For the text-containing cell, return its midpoint in (x, y) coordinate format. 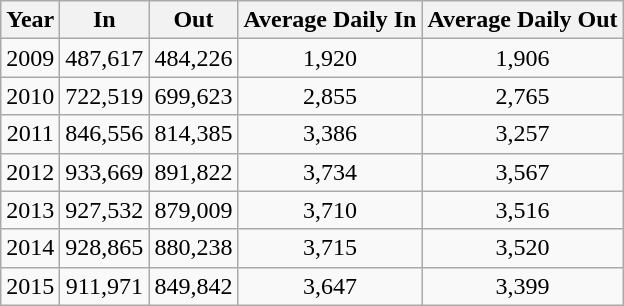
In (104, 20)
722,519 (104, 96)
1,920 (330, 58)
2011 (30, 134)
3,567 (522, 172)
2010 (30, 96)
933,669 (104, 172)
2013 (30, 210)
880,238 (194, 248)
3,257 (522, 134)
699,623 (194, 96)
3,734 (330, 172)
2,855 (330, 96)
3,516 (522, 210)
3,647 (330, 286)
928,865 (104, 248)
846,556 (104, 134)
927,532 (104, 210)
Out (194, 20)
3,399 (522, 286)
Average Daily In (330, 20)
3,715 (330, 248)
2014 (30, 248)
484,226 (194, 58)
Average Daily Out (522, 20)
2012 (30, 172)
814,385 (194, 134)
3,710 (330, 210)
849,842 (194, 286)
2015 (30, 286)
911,971 (104, 286)
3,520 (522, 248)
487,617 (104, 58)
2009 (30, 58)
879,009 (194, 210)
1,906 (522, 58)
891,822 (194, 172)
2,765 (522, 96)
Year (30, 20)
3,386 (330, 134)
